Pinpoint the cell where the given text exists, returning its (x, y) midpoint coordinate. 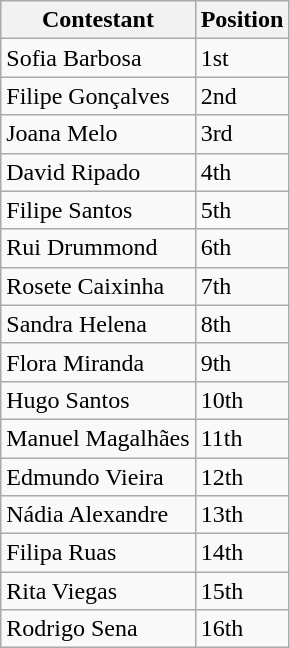
Manuel Magalhães (98, 438)
Filipe Santos (98, 210)
7th (242, 286)
14th (242, 553)
13th (242, 515)
Rui Drummond (98, 248)
9th (242, 362)
2nd (242, 96)
Rita Viegas (98, 591)
4th (242, 172)
6th (242, 248)
Filipa Ruas (98, 553)
15th (242, 591)
3rd (242, 134)
Position (242, 20)
16th (242, 629)
1st (242, 58)
Edmundo Vieira (98, 477)
11th (242, 438)
David Ripado (98, 172)
8th (242, 324)
Joana Melo (98, 134)
Hugo Santos (98, 400)
Sandra Helena (98, 324)
Filipe Gonçalves (98, 96)
Rosete Caixinha (98, 286)
Contestant (98, 20)
10th (242, 400)
Sofia Barbosa (98, 58)
Flora Miranda (98, 362)
12th (242, 477)
Nádia Alexandre (98, 515)
5th (242, 210)
Rodrigo Sena (98, 629)
